Capture the cell that displays the provided text and extract its (X, Y) central coordinate. 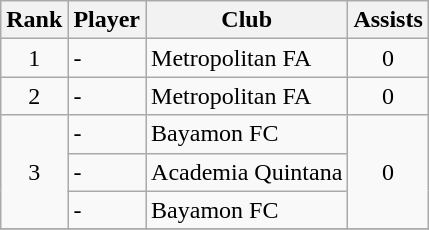
1 (34, 58)
2 (34, 96)
Assists (388, 20)
Academia Quintana (247, 172)
3 (34, 172)
Club (247, 20)
Player (107, 20)
Rank (34, 20)
